Output the (X, Y) coordinate of the center of the cell containing the given text.  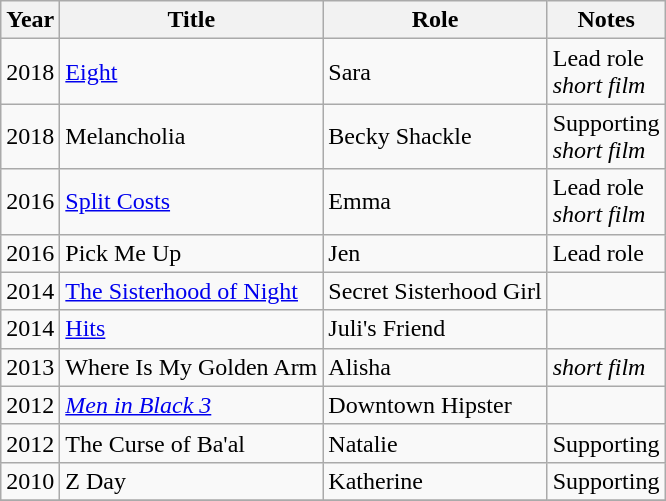
Notes (606, 20)
Year (30, 20)
The Curse of Ba'al (192, 443)
Pick Me Up (192, 253)
Natalie (435, 443)
Becky Shackle (435, 136)
Lead role (606, 253)
Eight (192, 72)
2010 (30, 481)
2013 (30, 367)
Title (192, 20)
Hits (192, 329)
Katherine (435, 481)
Secret Sisterhood Girl (435, 291)
The Sisterhood of Night (192, 291)
Jen (435, 253)
Downtown Hipster (435, 405)
Split Costs (192, 202)
Juli's Friend (435, 329)
Supportingshort film (606, 136)
Emma (435, 202)
Men in Black 3 (192, 405)
Z Day (192, 481)
Where Is My Golden Arm (192, 367)
Alisha (435, 367)
Melancholia (192, 136)
Role (435, 20)
short film (606, 367)
Sara (435, 72)
